Scan for the cell matching the given text and deliver its (x, y) coordinate at center. 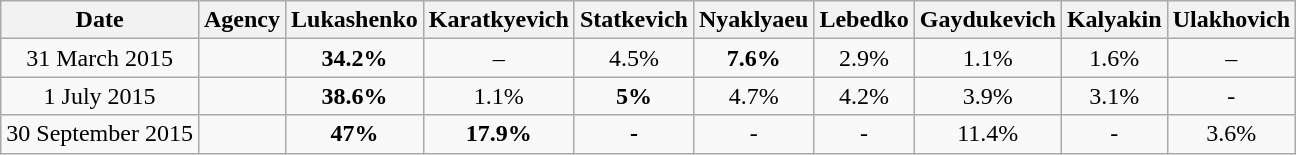
4.7% (753, 96)
34.2% (354, 58)
7.6% (753, 58)
3.1% (1114, 96)
17.9% (498, 134)
Lukashenko (354, 20)
47% (354, 134)
11.4% (988, 134)
4.2% (864, 96)
Kalyakin (1114, 20)
5% (634, 96)
Gaydukevich (988, 20)
38.6% (354, 96)
1.6% (1114, 58)
Lebedko (864, 20)
4.5% (634, 58)
3.6% (1231, 134)
Agency (242, 20)
Karatkyevich (498, 20)
Ulakhovich (1231, 20)
Statkevich (634, 20)
30 September 2015 (100, 134)
1 July 2015 (100, 96)
Date (100, 20)
3.9% (988, 96)
31 March 2015 (100, 58)
2.9% (864, 58)
Nyaklyaeu (753, 20)
